Determine the [X, Y] coordinate at the center of the cell enclosing the given text.  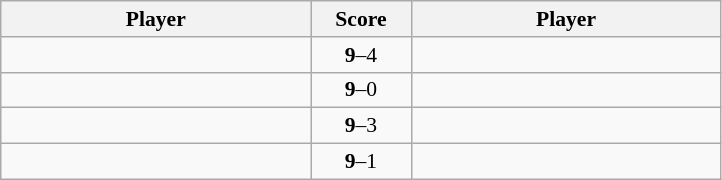
9–4 [361, 55]
Score [361, 19]
9–3 [361, 126]
9–0 [361, 90]
9–1 [361, 162]
